Pinpoint the cell where the given text exists, returning its [x, y] midpoint coordinate. 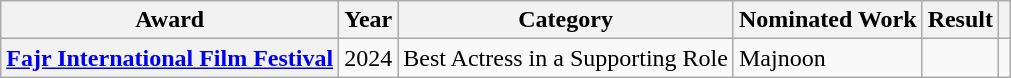
Category [566, 20]
Best Actress in a Supporting Role [566, 58]
2024 [368, 58]
Nominated Work [828, 20]
Fajr International Film Festival [170, 58]
Result [960, 20]
Award [170, 20]
Year [368, 20]
Majnoon [828, 58]
